Scan for the cell matching the given text and deliver its (X, Y) coordinate at center. 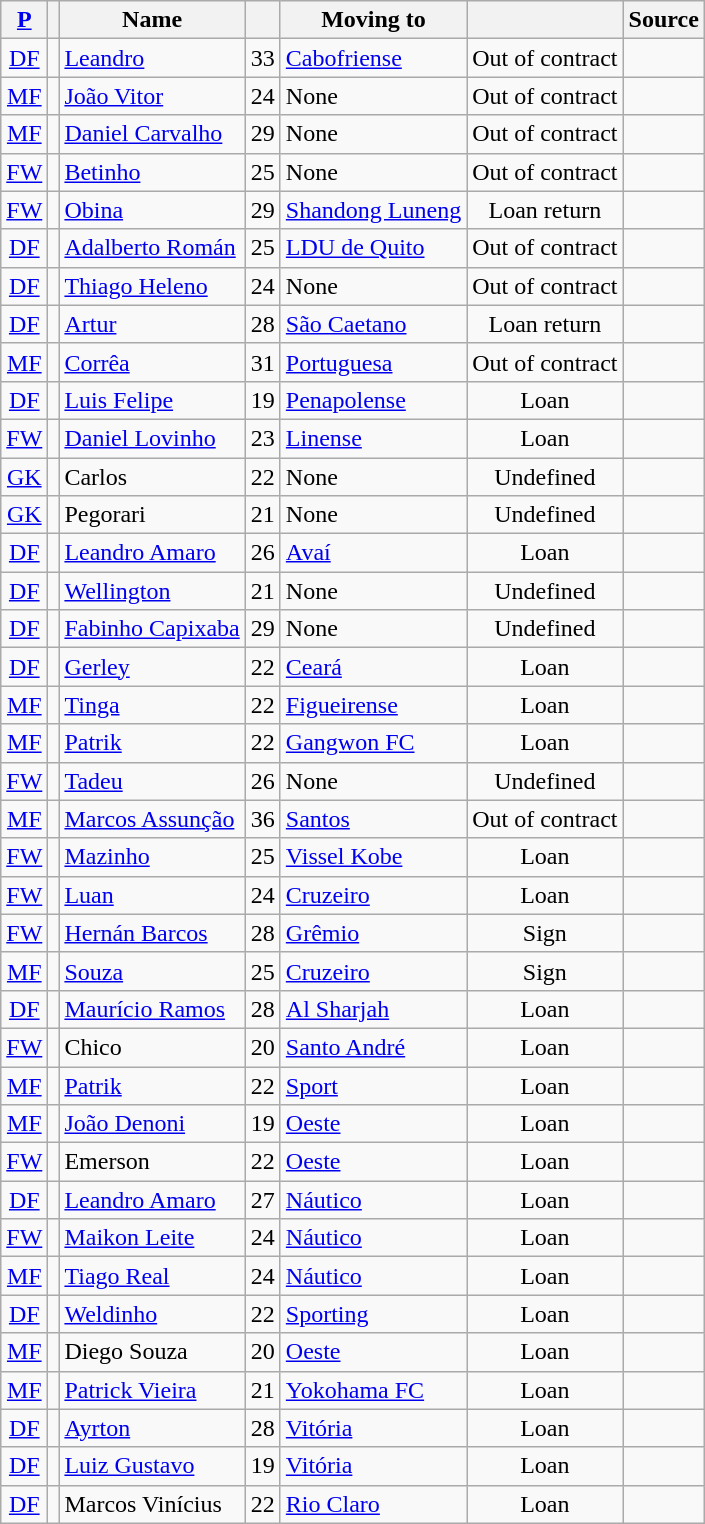
LDU de Quito (373, 248)
Tadeu (152, 781)
Hernán Barcos (152, 933)
Thiago Heleno (152, 286)
Portuguesa (373, 362)
Sport (373, 1085)
Carlos (152, 477)
Name (152, 20)
Obina (152, 210)
Souza (152, 971)
Rio Claro (373, 1504)
31 (262, 362)
23 (262, 438)
Gangwon FC (373, 743)
Luan (152, 895)
Ceará (373, 667)
São Caetano (373, 324)
Daniel Carvalho (152, 134)
Grêmio (373, 933)
Sporting (373, 1314)
Shandong Luneng (373, 210)
João Denoni (152, 1124)
Patrick Vieira (152, 1390)
Luiz Gustavo (152, 1466)
Emerson (152, 1162)
João Vitor (152, 96)
Source (664, 20)
Al Sharjah (373, 1009)
Mazinho (152, 857)
Luis Felipe (152, 400)
Penapolense (373, 400)
Santo André (373, 1047)
Daniel Lovinho (152, 438)
Chico (152, 1047)
Weldinho (152, 1314)
27 (262, 1200)
Maikon Leite (152, 1238)
Wellington (152, 591)
Fabinho Capixaba (152, 629)
Tiago Real (152, 1276)
Figueirense (373, 705)
Avaí (373, 553)
Cabofriense (373, 58)
Ayrton (152, 1428)
Leandro (152, 58)
Vissel Kobe (373, 857)
Moving to (373, 20)
Tinga (152, 705)
Marcos Vinícius (152, 1504)
36 (262, 819)
Betinho (152, 172)
Diego Souza (152, 1352)
Yokohama FC (373, 1390)
Pegorari (152, 515)
Adalberto Román (152, 248)
Gerley (152, 667)
Corrêa (152, 362)
Marcos Assunção (152, 819)
Maurício Ramos (152, 1009)
Linense (373, 438)
33 (262, 58)
P (24, 20)
Artur (152, 324)
Santos (373, 819)
